Locate the cell with the specified text and output its [X, Y] center coordinate. 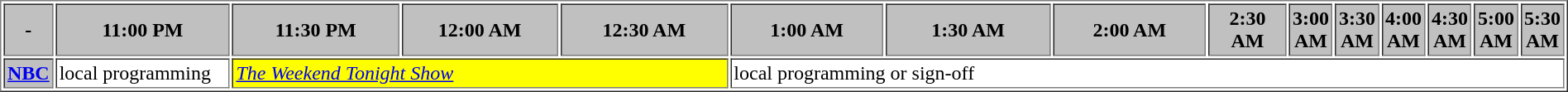
The Weekend Tonight Show [480, 73]
11:30 PM [316, 30]
1:30 AM [968, 30]
2:00 AM [1130, 30]
12:30 AM [644, 30]
4:30 AM [1449, 30]
NBC [28, 73]
3:30 AM [1356, 30]
local programming [142, 73]
5:30 AM [1542, 30]
- [28, 30]
1:00 AM [807, 30]
2:30 AM [1248, 30]
12:00 AM [480, 30]
local programming or sign-off [1148, 73]
5:00 AM [1495, 30]
4:00 AM [1403, 30]
11:00 PM [142, 30]
3:00 AM [1310, 30]
